Return the [x, y] coordinate for the center point of the cell that contains the specified text.  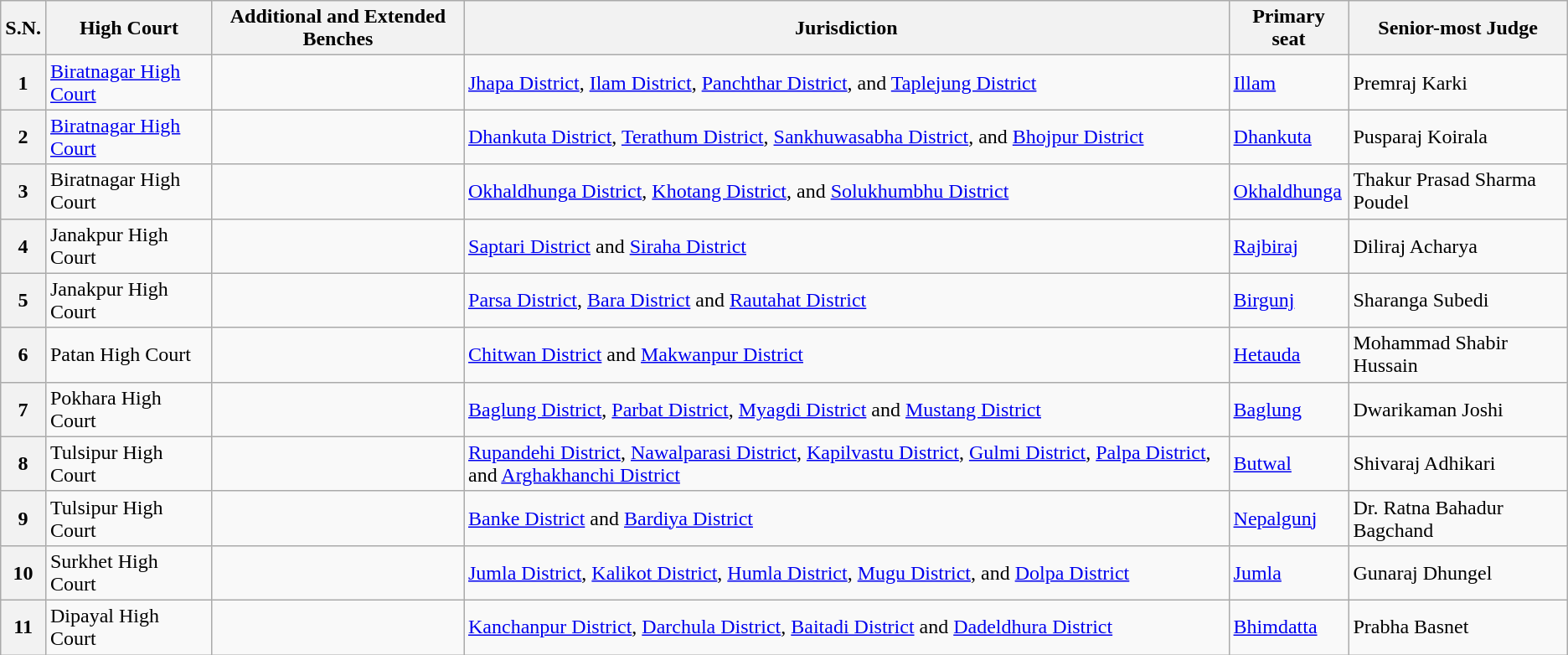
Butwal [1288, 464]
Kanchanpur District, Darchula District, Baitadi District and Dadeldhura District [847, 627]
Parsa District, Bara District and Rautahat District [847, 300]
Saptari District and Siraha District [847, 246]
Rupandehi District, Nawalparasi District, Kapilvastu District, Gulmi District, Palpa District, and Arghakhanchi District [847, 464]
Additional and Extended Benches [338, 28]
9 [23, 518]
Jurisdiction [847, 28]
Premraj Karki [1457, 82]
Mohammad Shabir Hussain [1457, 355]
Shivaraj Adhikari [1457, 464]
8 [23, 464]
Patan High Court [129, 355]
Birgunj [1288, 300]
Okhaldhunga [1288, 191]
5 [23, 300]
Bhimdatta [1288, 627]
3 [23, 191]
Jumla District, Kalikot District, Humla District, Mugu District, and Dolpa District [847, 573]
Hetauda [1288, 355]
7 [23, 409]
Chitwan District and Makwanpur District [847, 355]
Jhapa District, Ilam District, Panchthar District, and Taplejung District [847, 82]
Pokhara High Court [129, 409]
11 [23, 627]
10 [23, 573]
2 [23, 137]
Okhaldhunga District, Khotang District, and Solukhumbhu District [847, 191]
Dr. Ratna Bahadur Bagchand [1457, 518]
S.N. [23, 28]
Baglung District, Parbat District, Myagdi District and Mustang District [847, 409]
Prabha Basnet [1457, 627]
Primary seat [1288, 28]
Dhankuta [1288, 137]
1 [23, 82]
Dhankuta District, Terathum District, Sankhuwasabha District, and Bhojpur District [847, 137]
Dwarikaman Joshi [1457, 409]
Illam [1288, 82]
High Court [129, 28]
Banke District and Bardiya District [847, 518]
Surkhet High Court [129, 573]
Sharanga Subedi [1457, 300]
Jumla [1288, 573]
Dipayal High Court [129, 627]
Gunaraj Dhungel [1457, 573]
Pusparaj Koirala [1457, 137]
Senior-most Judge [1457, 28]
4 [23, 246]
Thakur Prasad Sharma Poudel [1457, 191]
6 [23, 355]
Diliraj Acharya [1457, 246]
Baglung [1288, 409]
Nepalgunj [1288, 518]
Rajbiraj [1288, 246]
